Provide the (X, Y) coordinate of the cell's center where the given text is located.  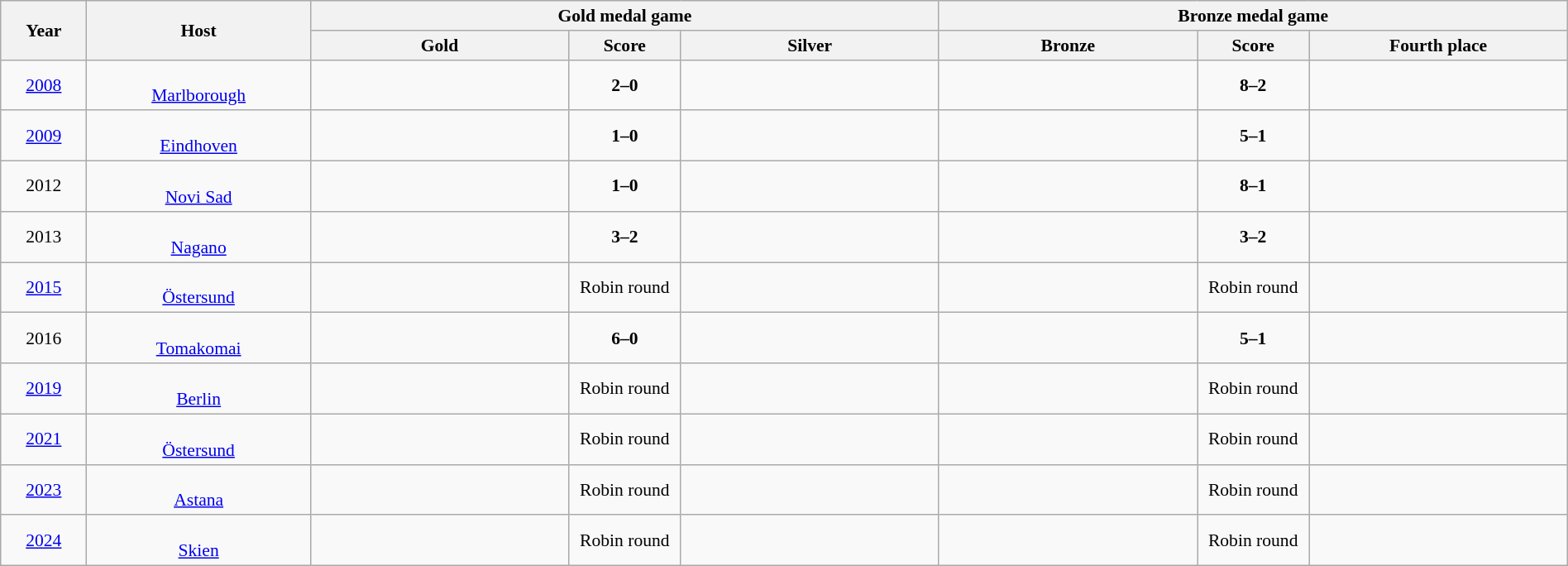
8–2 (1254, 84)
2008 (44, 84)
2015 (44, 288)
2–0 (625, 84)
Bronze medal game (1253, 16)
2016 (44, 338)
Eindhoven (198, 136)
6–0 (625, 338)
2009 (44, 136)
Novi Sad (198, 187)
Gold medal game (624, 16)
8–1 (1254, 187)
Nagano (198, 237)
2013 (44, 237)
Gold (439, 46)
Tomakomai (198, 338)
Host (198, 30)
Fourth place (1438, 46)
Bronze (1068, 46)
2021 (44, 439)
2012 (44, 187)
Silver (810, 46)
Berlin (198, 389)
2023 (44, 490)
2019 (44, 389)
Astana (198, 490)
Year (44, 30)
Skien (198, 541)
Marlborough (198, 84)
2024 (44, 541)
